Provide the [X, Y] coordinate of the cell's center where the given text is located.  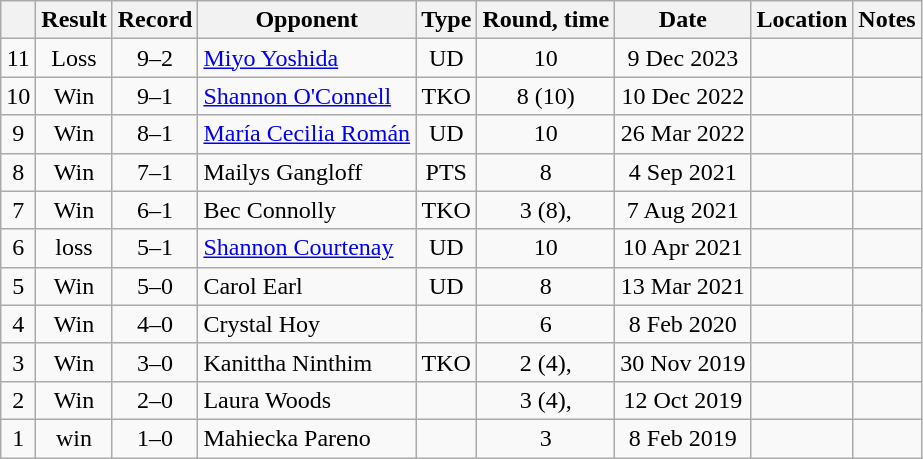
7 Aug 2021 [683, 210]
Opponent [307, 20]
8–1 [155, 134]
Carol Earl [307, 286]
Mahiecka Pareno [307, 438]
26 Mar 2022 [683, 134]
11 [18, 58]
10 Dec 2022 [683, 96]
8 Feb 2019 [683, 438]
Laura Woods [307, 400]
1 [18, 438]
loss [74, 248]
3–0 [155, 362]
Crystal Hoy [307, 324]
Kanittha Ninthim [307, 362]
9–2 [155, 58]
4 Sep 2021 [683, 172]
Round, time [546, 20]
María Cecilia Román [307, 134]
8 (10) [546, 96]
4–0 [155, 324]
9–1 [155, 96]
Record [155, 20]
Shannon Courtenay [307, 248]
2 [18, 400]
6–1 [155, 210]
5 [18, 286]
7 [18, 210]
win [74, 438]
Notes [887, 20]
Bec Connolly [307, 210]
10 Apr 2021 [683, 248]
Date [683, 20]
30 Nov 2019 [683, 362]
Mailys Gangloff [307, 172]
PTS [446, 172]
4 [18, 324]
1–0 [155, 438]
Loss [74, 58]
Result [74, 20]
3 (8), [546, 210]
Type [446, 20]
12 Oct 2019 [683, 400]
Shannon O'Connell [307, 96]
2 (4), [546, 362]
Location [802, 20]
9 Dec 2023 [683, 58]
9 [18, 134]
Miyo Yoshida [307, 58]
5–0 [155, 286]
5–1 [155, 248]
7–1 [155, 172]
8 Feb 2020 [683, 324]
13 Mar 2021 [683, 286]
3 (4), [546, 400]
2–0 [155, 400]
